For the text-containing cell, return its midpoint in (x, y) coordinate format. 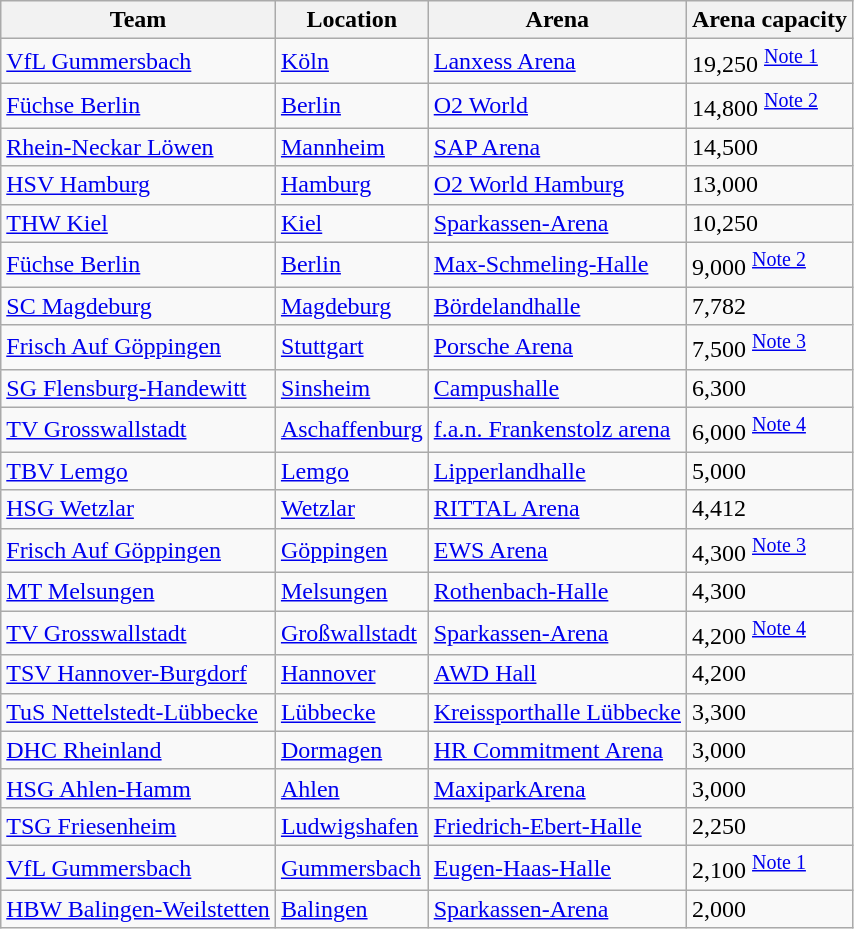
TSG Friesenheim (138, 826)
Balingen (352, 909)
MT Melsungen (138, 592)
Rothenbach-Halle (557, 592)
4,300 (770, 592)
TBV Lemgo (138, 471)
4,200 (770, 674)
AWD Hall (557, 674)
13,000 (770, 185)
O2 World (557, 106)
Lipperlandhalle (557, 471)
Campushalle (557, 388)
Stuttgart (352, 348)
Hannover (352, 674)
TuS Nettelstedt-Lübbecke (138, 712)
Sinsheim (352, 388)
DHC Rheinland (138, 750)
6,300 (770, 388)
4,412 (770, 509)
Arena capacity (770, 20)
Melsungen (352, 592)
Magdeburg (352, 306)
3,300 (770, 712)
Lübbecke (352, 712)
Großwallstadt (352, 634)
4,300 Note 3 (770, 550)
Location (352, 20)
9,000 Note 2 (770, 264)
HBW Balingen-Weilstetten (138, 909)
Friedrich-Ebert-Halle (557, 826)
14,800 Note 2 (770, 106)
2,000 (770, 909)
2,250 (770, 826)
7,782 (770, 306)
Kiel (352, 223)
6,000 Note 4 (770, 430)
7,500 Note 3 (770, 348)
Max-Schmeling-Halle (557, 264)
Team (138, 20)
Arena (557, 20)
Porsche Arena (557, 348)
Lemgo (352, 471)
14,500 (770, 147)
Wetzlar (352, 509)
Ludwigshafen (352, 826)
HR Commitment Arena (557, 750)
2,100 Note 1 (770, 868)
10,250 (770, 223)
5,000 (770, 471)
Mannheim (352, 147)
RITTAL Arena (557, 509)
Eugen-Haas-Halle (557, 868)
HSG Ahlen-Hamm (138, 788)
Kreissporthalle Lübbecke (557, 712)
Aschaffenburg (352, 430)
O2 World Hamburg (557, 185)
Lanxess Arena (557, 62)
f.a.n. Frankenstolz arena (557, 430)
EWS Arena (557, 550)
HSG Wetzlar (138, 509)
Dormagen (352, 750)
Ahlen (352, 788)
4,200 Note 4 (770, 634)
SC Magdeburg (138, 306)
Köln (352, 62)
Göppingen (352, 550)
SG Flensburg-Handewitt (138, 388)
Hamburg (352, 185)
THW Kiel (138, 223)
Gummersbach (352, 868)
SAP Arena (557, 147)
MaxiparkArena (557, 788)
19,250 Note 1 (770, 62)
HSV Hamburg (138, 185)
Bördelandhalle (557, 306)
TSV Hannover-Burgdorf (138, 674)
Rhein-Neckar Löwen (138, 147)
